Return [X, Y] of the center of cell containing provided text 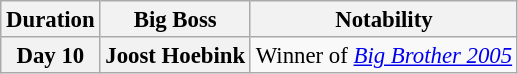
Duration [50, 19]
Notability [384, 19]
Big Boss [175, 19]
Joost Hoebink [175, 55]
Winner of Big Brother 2005 [384, 55]
Day 10 [50, 55]
